Return the [X, Y] coordinate for the center point of the cell that contains the specified text.  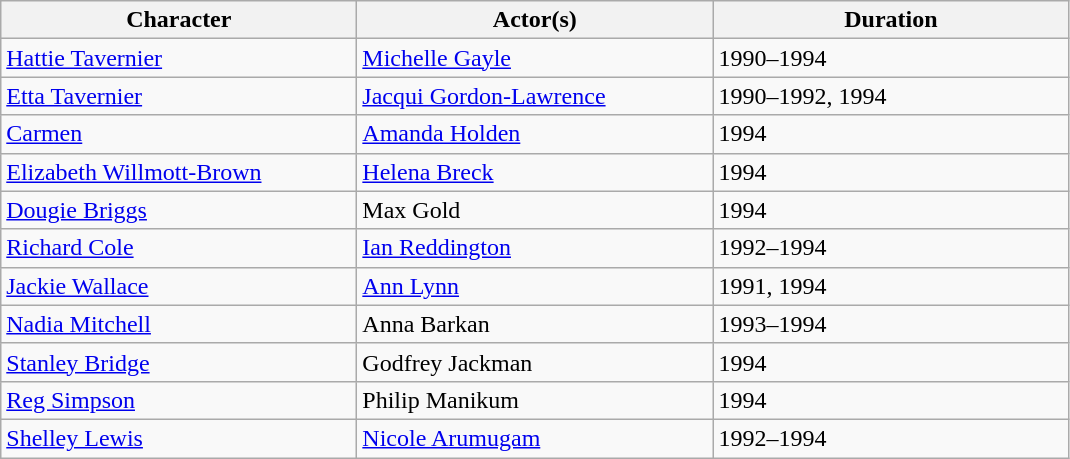
Reg Simpson [179, 400]
Michelle Gayle [535, 58]
Helena Breck [535, 172]
Max Gold [535, 210]
Elizabeth Willmott-Brown [179, 172]
Philip Manikum [535, 400]
Amanda Holden [535, 134]
1990–1992, 1994 [891, 96]
Jackie Wallace [179, 286]
Dougie Briggs [179, 210]
Hattie Tavernier [179, 58]
Richard Cole [179, 248]
Etta Tavernier [179, 96]
Ian Reddington [535, 248]
1993–1994 [891, 324]
Ann Lynn [535, 286]
Jacqui Gordon-Lawrence [535, 96]
Actor(s) [535, 20]
Nicole Arumugam [535, 438]
Duration [891, 20]
Character [179, 20]
Shelley Lewis [179, 438]
Godfrey Jackman [535, 362]
Stanley Bridge [179, 362]
1990–1994 [891, 58]
Nadia Mitchell [179, 324]
Anna Barkan [535, 324]
Carmen [179, 134]
1991, 1994 [891, 286]
